Capture the cell that displays the provided text and extract its (X, Y) central coordinate. 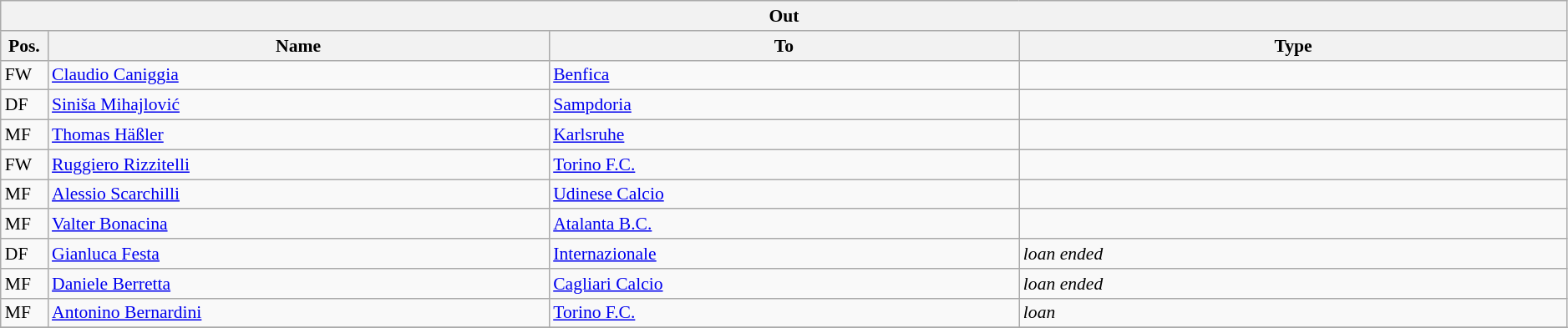
Daniele Berretta (298, 284)
Alessio Scarchilli (298, 194)
Gianluca Festa (298, 254)
Thomas Häßler (298, 135)
Type (1293, 46)
Karlsruhe (784, 135)
loan (1293, 313)
Cagliari Calcio (784, 284)
Atalanta B.C. (784, 225)
Udinese Calcio (784, 194)
Name (298, 46)
Antonino Bernardini (298, 313)
Internazionale (784, 254)
Valter Bonacina (298, 225)
Siniša Mihajlović (298, 105)
Benfica (784, 75)
To (784, 46)
Pos. (24, 46)
Claudio Caniggia (298, 75)
Sampdoria (784, 105)
Ruggiero Rizzitelli (298, 164)
Out (784, 16)
